Return (x, y) of the center of cell containing provided text 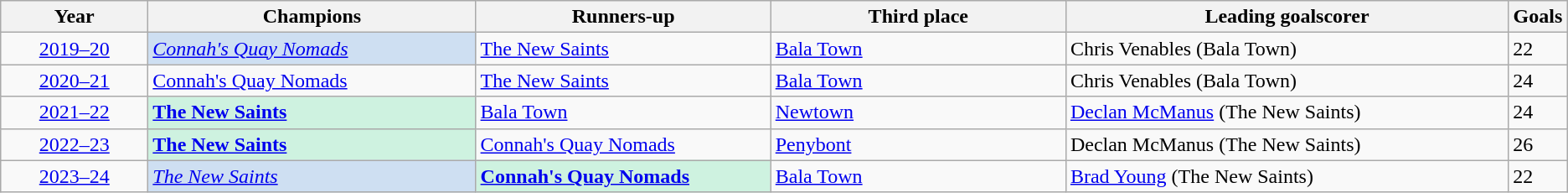
2022–23 (75, 144)
Penybont (918, 144)
Third place (918, 17)
2021–22 (75, 112)
Runners-up (623, 17)
Champions (312, 17)
26 (1538, 144)
Goals (1538, 17)
2019–20 (75, 49)
Leading goalscorer (1287, 17)
Newtown (918, 112)
Year (75, 17)
2023–24 (75, 176)
2020–21 (75, 81)
Brad Young (The New Saints) (1287, 176)
